From the cell containing the given text, extract its center point as [x, y] coordinate. 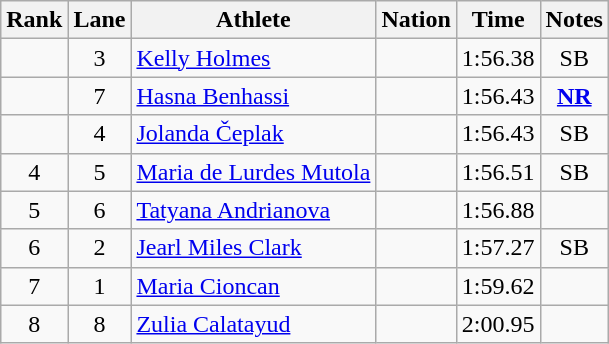
Zulia Calatayud [254, 324]
1:56.88 [498, 210]
Tatyana Andrianova [254, 210]
1:56.38 [498, 58]
1:59.62 [498, 286]
Maria de Lurdes Mutola [254, 172]
Athlete [254, 20]
Notes [574, 20]
3 [100, 58]
2 [100, 248]
NR [574, 96]
Hasna Benhassi [254, 96]
Kelly Holmes [254, 58]
2:00.95 [498, 324]
Time [498, 20]
Maria Cioncan [254, 286]
1:57.27 [498, 248]
Jearl Miles Clark [254, 248]
1:56.51 [498, 172]
Rank [34, 20]
1 [100, 286]
Jolanda Čeplak [254, 134]
Lane [100, 20]
Nation [416, 20]
